Pinpoint the cell where the given text exists, returning its [x, y] midpoint coordinate. 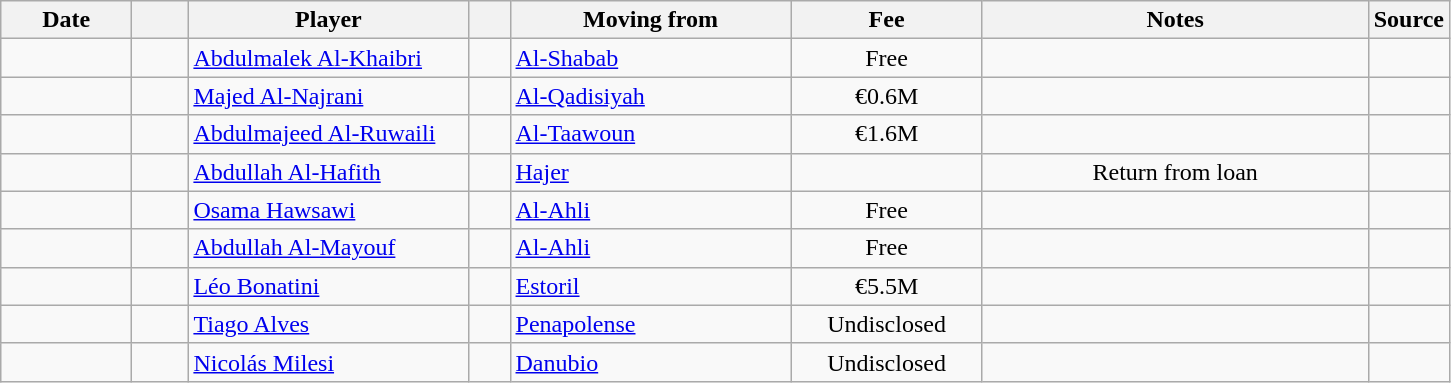
€1.6M [886, 134]
Player [328, 20]
Al-Qadisiyah [650, 96]
Abdulmalek Al-Khaibri [328, 58]
€5.5M [886, 286]
Osama Hawsawi [328, 210]
Abdulmajeed Al-Ruwaili [328, 134]
Danubio [650, 362]
€0.6M [886, 96]
Tiago Alves [328, 324]
Moving from [650, 20]
Source [1408, 20]
Penapolense [650, 324]
Estoril [650, 286]
Abdullah Al-Hafith [328, 172]
Date [66, 20]
Fee [886, 20]
Abdullah Al-Mayouf [328, 248]
Hajer [650, 172]
Notes [1175, 20]
Nicolás Milesi [328, 362]
Al-Shabab [650, 58]
Majed Al-Najrani [328, 96]
Al-Taawoun [650, 134]
Return from loan [1175, 172]
Léo Bonatini [328, 286]
